Return [x, y] of the center of cell containing provided text 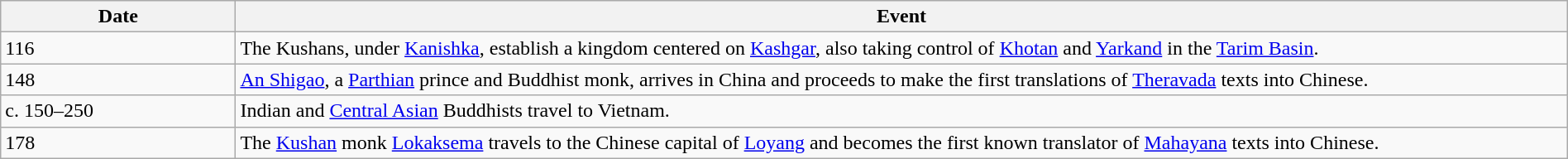
116 [118, 48]
The Kushans, under Kanishka, establish a kingdom centered on Kashgar, also taking control of Khotan and Yarkand in the Tarim Basin. [901, 48]
178 [118, 142]
Indian and Central Asian Buddhists travel to Vietnam. [901, 111]
An Shigao, a Parthian prince and Buddhist monk, arrives in China and proceeds to make the first translations of Theravada texts into Chinese. [901, 79]
148 [118, 79]
The Kushan monk Lokaksema travels to the Chinese capital of Loyang and becomes the first known translator of Mahayana texts into Chinese. [901, 142]
Date [118, 17]
c. 150–250 [118, 111]
Event [901, 17]
